Detect which cell encompasses the target text, then output its (X, Y) center coordinate. 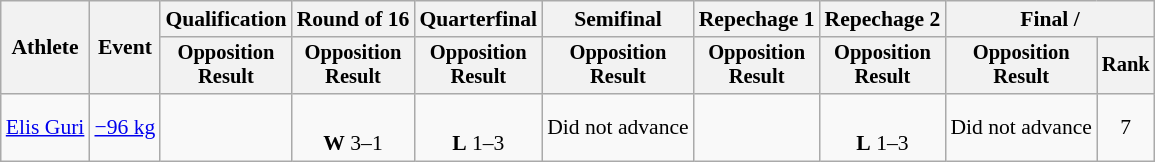
−96 kg (124, 128)
Quarterfinal (478, 19)
Semifinal (618, 19)
Repechage 2 (883, 19)
7 (1126, 128)
Qualification (226, 19)
Repechage 1 (757, 19)
Rank (1126, 66)
W 3–1 (354, 128)
Round of 16 (354, 19)
Final / (1050, 19)
Elis Guri (46, 128)
Event (124, 48)
Athlete (46, 48)
